Provide the [x, y] coordinate of the cell's center where the given text is located.  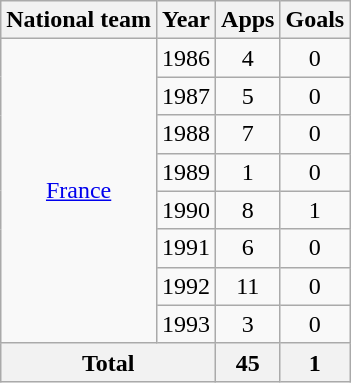
1990 [186, 210]
Goals [315, 20]
8 [248, 210]
3 [248, 324]
1992 [186, 286]
National team [79, 20]
1989 [186, 172]
France [79, 191]
1987 [186, 96]
Total [108, 362]
1988 [186, 134]
7 [248, 134]
1991 [186, 248]
11 [248, 286]
Apps [248, 20]
6 [248, 248]
5 [248, 96]
Year [186, 20]
45 [248, 362]
4 [248, 58]
1993 [186, 324]
1986 [186, 58]
